Output the (x, y) coordinate of the center of the cell containing the given text.  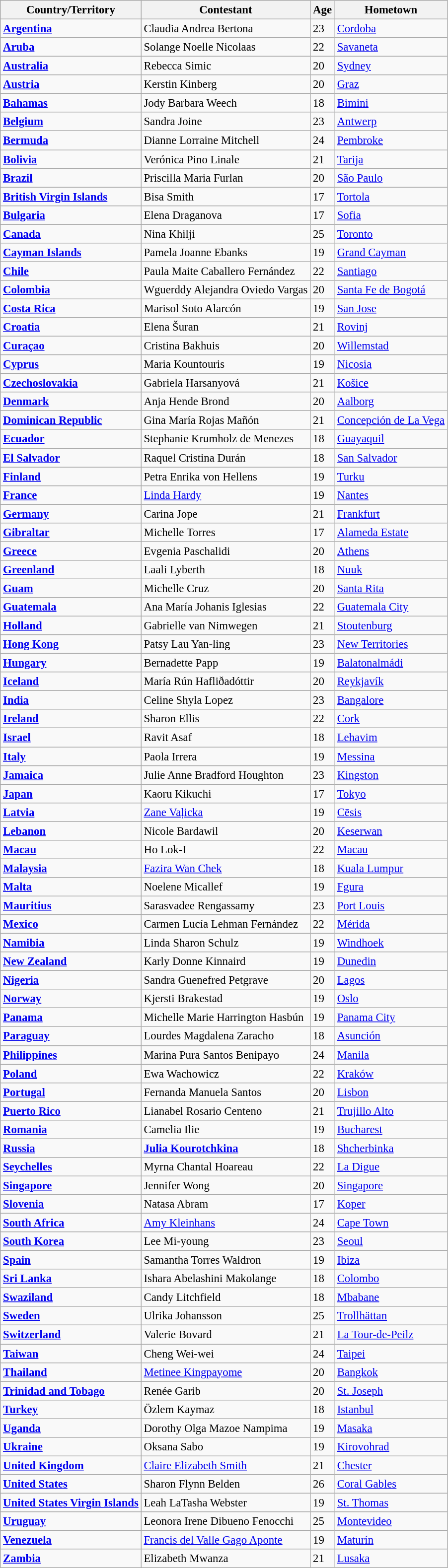
Lianabel Rosario Centeno (225, 1111)
San Jose (390, 308)
Claudia Andrea Bertona (225, 29)
Lisbon (390, 1092)
Grand Cayman (390, 253)
British Virgin Islands (71, 197)
Hong Kong (71, 644)
Ewa Wachowicz (225, 1074)
Nina Khilji (225, 234)
Sofia (390, 215)
Košice (390, 383)
Russia (71, 1148)
Panama (71, 1018)
Spain (71, 1260)
São Paulo (390, 178)
Maturín (390, 1540)
Raquel Cristina Durán (225, 458)
Metinee Kingpayome (225, 1372)
New Zealand (71, 961)
Sandra Joine (225, 122)
Rovinj (390, 327)
France (71, 495)
Rebecca Simic (225, 66)
La Tour-de-Peilz (390, 1335)
Istanbul (390, 1409)
Venezuela (71, 1540)
Mexico (71, 924)
Petra Enrika von Hellens (225, 477)
Santa Rita (390, 588)
Ireland (71, 719)
Kjersti Brakestad (225, 999)
Frankfurt (390, 514)
Camelia Ilie (225, 1130)
Leah LaTasha Webster (225, 1502)
Colombia (71, 290)
Amy Kleinhans (225, 1223)
Linda Sharon Schulz (225, 943)
Dianne Lorraine Mitchell (225, 140)
Stoutenburg (390, 626)
Greece (71, 551)
Nicole Bardawil (225, 831)
Lourdes Magdalena Zaracho (225, 1036)
Bangkok (390, 1372)
Montevideo (390, 1521)
Iceland (71, 682)
Fazira Wan Chek (225, 868)
Francis del Valle Gago Aponte (225, 1540)
Bulgaria (71, 215)
Celine Shyla Lopez (225, 700)
Cristina Bakhuis (225, 346)
Mbabane (390, 1297)
Wguerddy Alejandra Oviedo Vargas (225, 290)
Bermuda (71, 140)
Leonora Irene Dibueno Fenocchi (225, 1521)
Kerstin Kinberg (225, 84)
Koper (390, 1204)
Jody Barbara Weech (225, 103)
Özlem Kaymaz (225, 1409)
Bangalore (390, 700)
Nigeria (71, 980)
Malta (71, 887)
Aalborg (390, 402)
Michelle Cruz (225, 588)
Bisa Smith (225, 197)
Lusaka (390, 1559)
Cork (390, 719)
Canada (71, 234)
Verónica Pino Linale (225, 159)
Karly Donne Kinnaird (225, 961)
Australia (71, 66)
Ulrika Johansson (225, 1316)
Cyprus (71, 364)
Poland (71, 1074)
Michelle Marie Harrington Hasbún (225, 1018)
Carmen Lucía Lehman Fernández (225, 924)
Mérida (390, 924)
Jennifer Wong (225, 1185)
Julie Anne Bradford Houghton (225, 775)
Julia Kourotchkina (225, 1148)
Romania (71, 1130)
Portugal (71, 1092)
Candy Litchfield (225, 1297)
United States Virgin Islands (71, 1502)
Marina Pura Santos Benipayo (225, 1055)
Guatemala (71, 607)
Bolivia (71, 159)
Cayman Islands (71, 253)
Kraków (390, 1074)
Argentina (71, 29)
Sharon Flynn Belden (225, 1484)
San Salvador (390, 458)
Priscilla Maria Furlan (225, 178)
Chile (71, 271)
Sweden (71, 1316)
Taipei (390, 1354)
Asunción (390, 1036)
Lebanon (71, 831)
Gabriela Harsanyová (225, 383)
Contestant (225, 10)
Bahamas (71, 103)
Costa Rica (71, 308)
South Africa (71, 1223)
Hometown (390, 10)
Taiwan (71, 1354)
Bernadette Papp (225, 663)
Tokyo (390, 794)
Trujillo Alto (390, 1111)
Carina Jope (225, 514)
Kaoru Kikuchi (225, 794)
Alameda Estate (390, 533)
Belgium (71, 122)
Keserwan (390, 831)
Savaneta (390, 47)
Trollhättan (390, 1316)
Czechoslovakia (71, 383)
Toronto (390, 234)
Colombo (390, 1279)
Pembroke (390, 140)
26 (323, 1484)
Tortola (390, 197)
Lee Mi-young (225, 1241)
Ho Lok-I (225, 850)
Concepción de La Vega (390, 420)
Stephanie Krumholz de Menezes (225, 439)
Santa Fe de Bogotá (390, 290)
Gibraltar (71, 533)
Thailand (71, 1372)
Claire Elizabeth Smith (225, 1465)
Country/Territory (71, 10)
Kuala Lumpur (390, 868)
St. Thomas (390, 1502)
Port Louis (390, 905)
Seychelles (71, 1167)
Austria (71, 84)
Dunedin (390, 961)
Myrna Chantal Hoareau (225, 1167)
Sarasvadee Rengassamy (225, 905)
Paola Irrera (225, 756)
Laali Lyberth (225, 570)
Germany (71, 514)
Willemstad (390, 346)
Nicosia (390, 364)
Zane Vaļicka (225, 812)
Pamela Joanne Ebanks (225, 253)
Swaziland (71, 1297)
El Salvador (71, 458)
India (71, 700)
Elena Šuran (225, 327)
Lagos (390, 980)
Gabrielle van Nimwegen (225, 626)
Israel (71, 738)
Oslo (390, 999)
Renée Garib (225, 1391)
Dorothy Olga Mazoe Nampima (225, 1428)
Trinidad and Tobago (71, 1391)
South Korea (71, 1241)
Masaka (390, 1428)
Oksana Sabo (225, 1447)
Sydney (390, 66)
Shcherbinka (390, 1148)
Tarija (390, 159)
Jamaica (71, 775)
Malaysia (71, 868)
Cordoba (390, 29)
Finland (71, 477)
Windhoek (390, 943)
María Rún Hafliðadóttir (225, 682)
Natasa Abram (225, 1204)
Seoul (390, 1241)
Kirovohrad (390, 1447)
Curaçao (71, 346)
Samantha Torres Waldron (225, 1260)
Philippines (71, 1055)
Balatonalmádi (390, 663)
Croatia (71, 327)
Graz (390, 84)
Elizabeth Mwanza (225, 1559)
Michelle Torres (225, 533)
Fgura (390, 887)
Chester (390, 1465)
Athens (390, 551)
Fernanda Manuela Santos (225, 1092)
Italy (71, 756)
Elena Draganova (225, 215)
Gina María Rojas Mañón (225, 420)
Maria Kountouris (225, 364)
Ecuador (71, 439)
Anja Hende Brond (225, 402)
Paraguay (71, 1036)
Bimini (390, 103)
La Digue (390, 1167)
Lehavim (390, 738)
Marisol Soto Alarcón (225, 308)
Switzerland (71, 1335)
Brazil (71, 178)
United Kingdom (71, 1465)
Sharon Ellis (225, 719)
Sri Lanka (71, 1279)
Patsy Lau Yan-ling (225, 644)
Dominican Republic (71, 420)
Ravit Asaf (225, 738)
Santiago (390, 271)
Messina (390, 756)
Valerie Bovard (225, 1335)
Nantes (390, 495)
Ishara Abelashini Makolange (225, 1279)
Slovenia (71, 1204)
Namibia (71, 943)
Aruba (71, 47)
Nuuk (390, 570)
Puerto Rico (71, 1111)
Guam (71, 588)
Cheng Wei-wei (225, 1354)
Linda Hardy (225, 495)
Ukraine (71, 1447)
Turkey (71, 1409)
St. Joseph (390, 1391)
Ana María Johanis Iglesias (225, 607)
Cape Town (390, 1223)
Bucharest (390, 1130)
Noelene Micallef (225, 887)
Denmark (71, 402)
Paula Maite Caballero Fernández (225, 271)
Sandra Guenefred Petgrave (225, 980)
Evgenia Paschalidi (225, 551)
Ibiza (390, 1260)
Cēsis (390, 812)
Norway (71, 999)
Uganda (71, 1428)
Hungary (71, 663)
New Territories (390, 644)
Manila (390, 1055)
United States (71, 1484)
Reykjavík (390, 682)
Guatemala City (390, 607)
Antwerp (390, 122)
Turku (390, 477)
Zambia (71, 1559)
Kingston (390, 775)
Coral Gables (390, 1484)
Japan (71, 794)
Solange Noelle Nicolaas (225, 47)
Panama City (390, 1018)
Uruguay (71, 1521)
Greenland (71, 570)
Latvia (71, 812)
Age (323, 10)
Holland (71, 626)
Guayaquil (390, 439)
Mauritius (71, 905)
